Determine the [X, Y] coordinate at the center of the cell enclosing the given text.  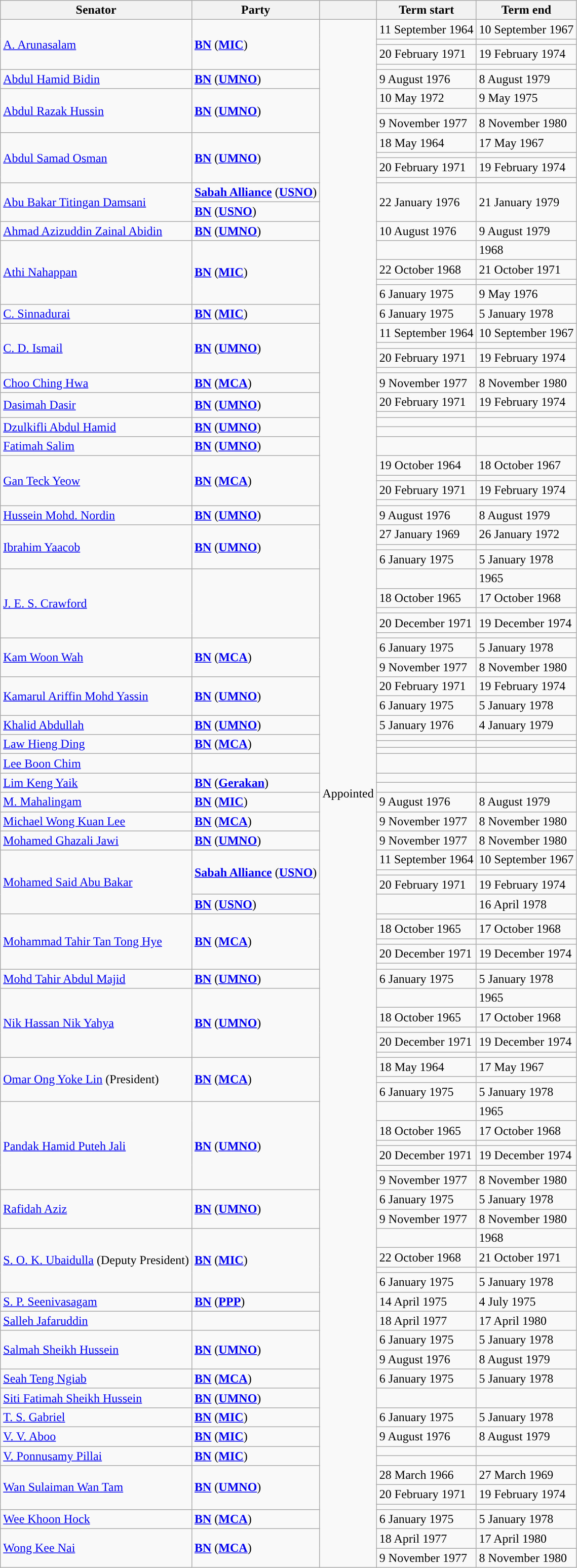
Lim Keng Yaik [96, 783]
Party [255, 10]
Term start [427, 10]
Senator [96, 10]
Fatimah Salim [96, 446]
Wee Khoon Hock [96, 1519]
26 January 1972 [526, 534]
4 July 1975 [526, 1302]
Nik Hassan Nik Yahya [96, 1023]
Mohammad Tahir Tan Tong Hye [96, 941]
J. E. S. Crawford [96, 603]
Mohamed Said Abu Bakar [96, 882]
Kamarul Ariffin Mohd Yassin [96, 696]
Salleh Jafaruddin [96, 1321]
19 October 1964 [427, 466]
9 May 1976 [526, 294]
Hussein Mohd. Nordin [96, 515]
Law Hieng Ding [96, 744]
Wan Sulaiman Wan Tam [96, 1487]
Mohd Tahir Abdul Majid [96, 979]
V. Ponnusamy Pillai [96, 1456]
Abdul Samad Osman [96, 158]
T. S. Gabriel [96, 1417]
Seah Teng Ngiab [96, 1379]
Gan Teck Yeow [96, 481]
9 May 1975 [526, 98]
Wong Kee Nai [96, 1548]
Term end [526, 10]
Michael Wong Kuan Lee [96, 821]
Siti Fatimah Sheikh Hussein [96, 1398]
S. P. Seenivasagam [96, 1302]
Athi Nahappan [96, 273]
14 April 1975 [427, 1302]
Rafidah Aziz [96, 1209]
Abu Bakar Titingan Damsani [96, 202]
Mohamed Ghazali Jawi [96, 840]
Lee Boon Chim [96, 763]
S. O. K. Ubaidulla (Deputy President) [96, 1260]
21 January 1979 [526, 202]
A. Arunasalam [96, 45]
BN (PPP) [255, 1302]
Khalid Abdullah [96, 725]
Kam Woon Wah [96, 657]
28 March 1966 [427, 1475]
27 March 1969 [526, 1475]
Dasimah Dasir [96, 404]
16 April 1978 [526, 904]
Choo Ching Hwa [96, 383]
27 January 1969 [427, 534]
BN (Gerakan) [255, 783]
Abdul Razak Hussin [96, 110]
Ahmad Azizuddin Zainal Abidin [96, 231]
22 January 1976 [427, 202]
C. Sinnadurai [96, 314]
9 August 1979 [526, 231]
M. Mahalingam [96, 802]
10 May 1972 [427, 98]
10 August 1976 [427, 231]
C. D. Ismail [96, 348]
V. V. Aboo [96, 1436]
Abdul Hamid Bidin [96, 79]
Pandak Hamid Puteh Jali [96, 1145]
18 October 1967 [526, 466]
5 January 1976 [427, 725]
Appointed [348, 793]
Salmah Sheikh Hussein [96, 1350]
Omar Ong Yoke Lin (President) [96, 1079]
Dzulkifli Abdul Hamid [96, 427]
Ibrahim Yaacob [96, 547]
4 January 1979 [526, 725]
